Identify which cell holds the provided text, then report its [X, Y] central coordinate. 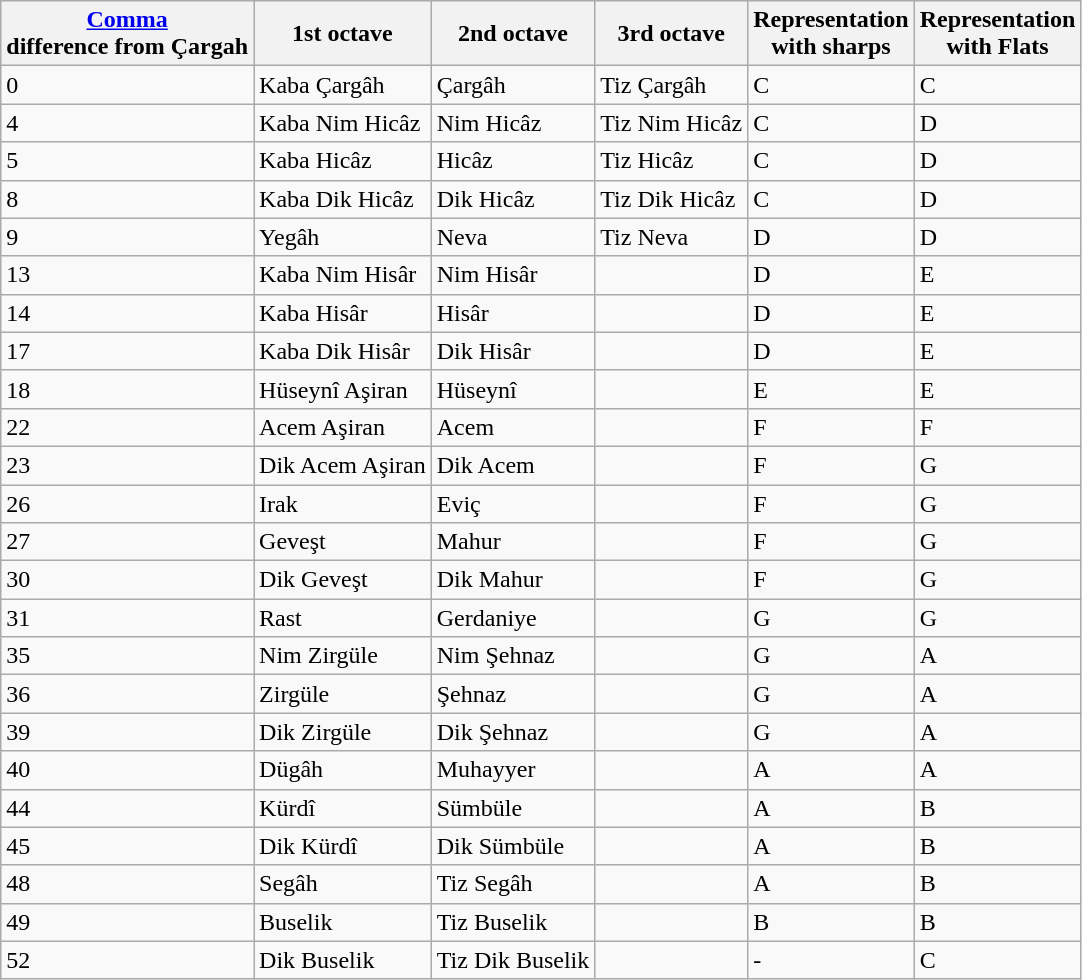
49 [128, 922]
Yegâh [343, 237]
Şehnaz [513, 694]
Kaba Hicâz [343, 161]
Acem Aşiran [343, 427]
Nim Zirgüle [343, 656]
Hisâr [513, 313]
Dik Hisâr [513, 351]
Tiz Dik Hicâz [672, 199]
Tiz Dik Buselik [513, 960]
Dik Sümbüle [513, 846]
Dik Zirgüle [343, 732]
Dik Hicâz [513, 199]
Kaba Dik Hicâz [343, 199]
35 [128, 656]
Dik Mahur [513, 580]
30 [128, 580]
Tiz Segâh [513, 884]
Representationwith Flats [998, 34]
Tiz Neva [672, 237]
Dügâh [343, 770]
Representationwith sharps [832, 34]
2nd octave [513, 34]
3rd octave [672, 34]
Dik Şehnaz [513, 732]
14 [128, 313]
22 [128, 427]
Muhayyer [513, 770]
Tiz Hicâz [672, 161]
Kaba Nim Hicâz [343, 123]
Hüseynî [513, 389]
Mahur [513, 542]
Kaba Dik Hisâr [343, 351]
18 [128, 389]
17 [128, 351]
39 [128, 732]
44 [128, 808]
9 [128, 237]
Irak [343, 503]
52 [128, 960]
Buselik [343, 922]
Dik Acem [513, 465]
Nim Şehnaz [513, 656]
Nim Hicâz [513, 123]
13 [128, 275]
Kaba Hisâr [343, 313]
48 [128, 884]
45 [128, 846]
Dik Kürdî [343, 846]
Rast [343, 618]
Nim Hisâr [513, 275]
Segâh [343, 884]
- [832, 960]
31 [128, 618]
Dik Buselik [343, 960]
Tiz Nim Hicâz [672, 123]
26 [128, 503]
Hicâz [513, 161]
Acem [513, 427]
Tiz Çargâh [672, 85]
Gerdaniye [513, 618]
Kaba Nim Hisâr [343, 275]
Hüseynî Aşiran [343, 389]
Dik Geveşt [343, 580]
5 [128, 161]
1st octave [343, 34]
40 [128, 770]
Eviç [513, 503]
Tiz Buselik [513, 922]
Kaba Çargâh [343, 85]
23 [128, 465]
8 [128, 199]
Çargâh [513, 85]
27 [128, 542]
Dik Acem Aşiran [343, 465]
4 [128, 123]
0 [128, 85]
Geveşt [343, 542]
36 [128, 694]
Commadifference from Çargah [128, 34]
Kürdî [343, 808]
Zirgüle [343, 694]
Neva [513, 237]
Sümbüle [513, 808]
